Search for the cell housing the specified text and yield its [x, y] center coordinate. 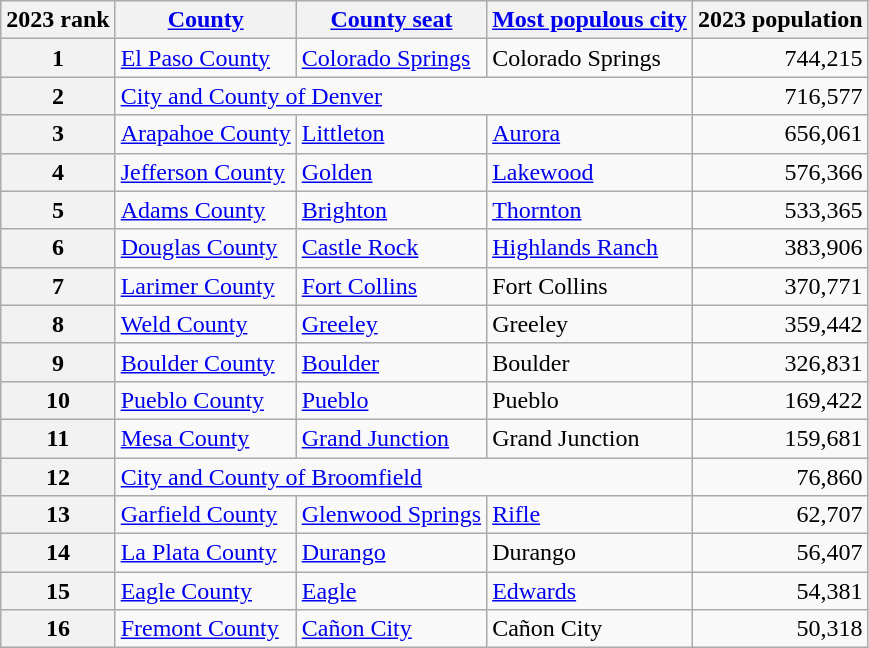
Rifle [590, 515]
Larimer County [206, 286]
Fremont County [206, 629]
3 [58, 134]
50,318 [780, 629]
12 [58, 477]
716,577 [780, 96]
76,860 [780, 477]
16 [58, 629]
Mesa County [206, 438]
Glenwood Springs [391, 515]
62,707 [780, 515]
Garfield County [206, 515]
Adams County [206, 210]
4 [58, 172]
Boulder County [206, 362]
2023 population [780, 20]
326,831 [780, 362]
359,442 [780, 324]
5 [58, 210]
Weld County [206, 324]
1 [58, 58]
Edwards [590, 591]
Golden [391, 172]
Aurora [590, 134]
Castle Rock [391, 248]
County [206, 20]
Arapahoe County [206, 134]
15 [58, 591]
576,366 [780, 172]
169,422 [780, 400]
744,215 [780, 58]
Douglas County [206, 248]
11 [58, 438]
9 [58, 362]
Lakewood [590, 172]
County seat [391, 20]
Thornton [590, 210]
Highlands Ranch [590, 248]
6 [58, 248]
533,365 [780, 210]
Littleton [391, 134]
10 [58, 400]
656,061 [780, 134]
Jefferson County [206, 172]
Most populous city [590, 20]
City and County of Denver [404, 96]
370,771 [780, 286]
Pueblo County [206, 400]
El Paso County [206, 58]
La Plata County [206, 553]
54,381 [780, 591]
8 [58, 324]
Brighton [391, 210]
383,906 [780, 248]
14 [58, 553]
City and County of Broomfield [404, 477]
13 [58, 515]
2023 rank [58, 20]
Eagle [391, 591]
7 [58, 286]
2 [58, 96]
Eagle County [206, 591]
56,407 [780, 553]
159,681 [780, 438]
